From the cell containing the given text, extract its center point as [x, y] coordinate. 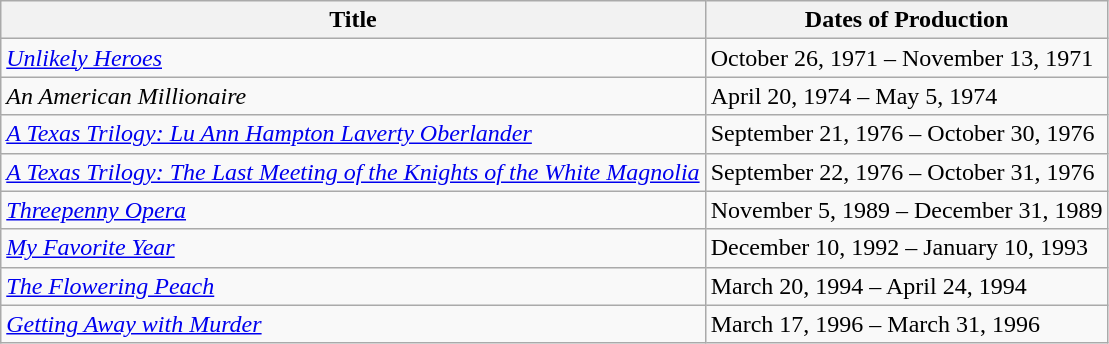
March 17, 1996 – March 31, 1996 [906, 324]
Title [353, 20]
March 20, 1994 – April 24, 1994 [906, 286]
An American Millionaire [353, 96]
April 20, 1974 – May 5, 1974 [906, 96]
Threepenny Opera [353, 210]
The Flowering Peach [353, 286]
October 26, 1971 – November 13, 1971 [906, 58]
My Favorite Year [353, 248]
Dates of Production [906, 20]
September 22, 1976 – October 31, 1976 [906, 172]
November 5, 1989 – December 31, 1989 [906, 210]
Getting Away with Murder [353, 324]
A Texas Trilogy: The Last Meeting of the Knights of the White Magnolia [353, 172]
A Texas Trilogy: Lu Ann Hampton Laverty Oberlander [353, 134]
September 21, 1976 – October 30, 1976 [906, 134]
Unlikely Heroes [353, 58]
December 10, 1992 – January 10, 1993 [906, 248]
